Identify which cell holds the provided text, then report its (x, y) central coordinate. 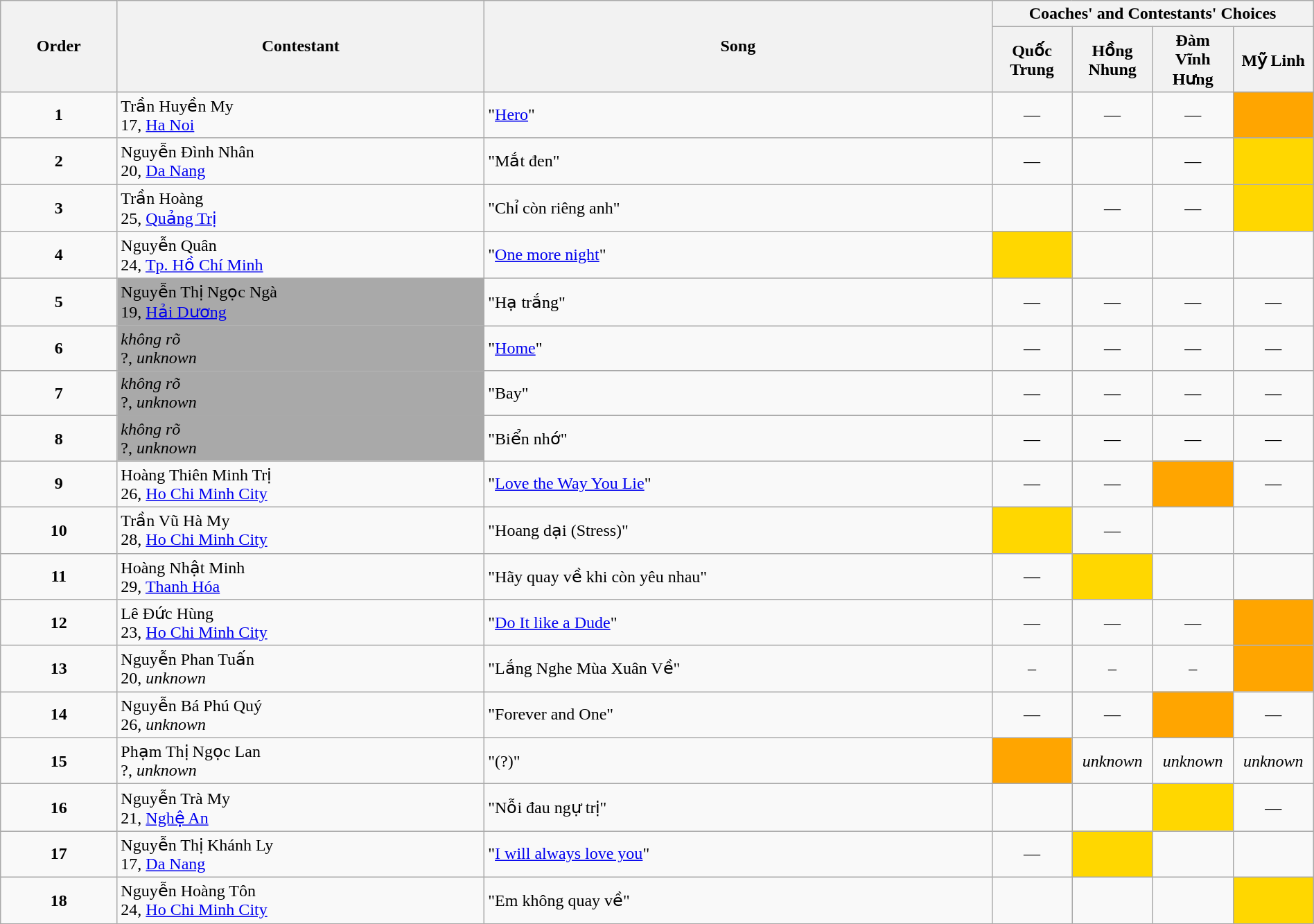
Đàm Vĩnh Hưng (1193, 60)
"Nỗi đau ngự trị" (738, 808)
"Do It like a Dude" (738, 622)
"Biển nhớ" (738, 438)
Lê Đức Hùng23, Ho Chi Minh City (301, 622)
Trần Huyền My17, Ha Noi (301, 115)
"Home" (738, 348)
"Forever and One" (738, 715)
"Mắt đen" (738, 161)
Nguyễn Quân24, Tp. Hồ Chí Minh (301, 255)
16 (59, 808)
Nguyễn Hoàng Tôn24, Ho Chi Minh City (301, 900)
"One more night" (738, 255)
11 (59, 577)
Mỹ Linh (1273, 60)
14 (59, 715)
"Bay" (738, 394)
8 (59, 438)
2 (59, 161)
Hoàng Thiên Minh Trị26, Ho Chi Minh City (301, 484)
Nguyễn Bá Phú Quý26, unknown (301, 715)
Quốc Trung (1032, 60)
7 (59, 394)
4 (59, 255)
"Hãy quay về khi còn yêu nhau" (738, 577)
Nguyễn Phan Tuấn20, unknown (301, 668)
"Hero" (738, 115)
Nguyễn Đình Nhân20, Da Nang (301, 161)
3 (59, 208)
Coaches' and Contestants' Choices (1153, 14)
10 (59, 530)
Nguyễn Thị Ngọc Ngà19, Hải Dương (301, 302)
12 (59, 622)
9 (59, 484)
Trần Vũ Hà My28, Ho Chi Minh City (301, 530)
18 (59, 900)
"Hoang dại (Stress)" (738, 530)
Trần Hoàng25, Quảng Trị (301, 208)
"Hạ trắng" (738, 302)
"Chỉ còn riêng anh" (738, 208)
Song (738, 46)
Contestant (301, 46)
13 (59, 668)
Hoàng Nhật Minh29, Thanh Hóa (301, 577)
Phạm Thị Ngọc Lan?, unknown (301, 761)
5 (59, 302)
"Em không quay về" (738, 900)
15 (59, 761)
"I will always love you" (738, 854)
"Love the Way You Lie" (738, 484)
17 (59, 854)
Nguyễn Thị Khánh Ly17, Da Nang (301, 854)
6 (59, 348)
"(?)" (738, 761)
Hồng Nhung (1112, 60)
Order (59, 46)
"Lắng Nghe Mùa Xuân Về" (738, 668)
Nguyễn Trà My21, Nghệ An (301, 808)
1 (59, 115)
